Find where the given text appears and provide that cell's center as (X, Y) coordinate. 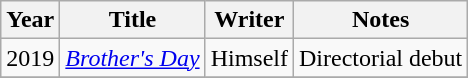
Title (132, 20)
Year (30, 20)
Writer (249, 20)
Himself (249, 58)
2019 (30, 58)
Brother's Day (132, 58)
Notes (380, 20)
Directorial debut (380, 58)
